Search for the cell housing the specified text and yield its (X, Y) center coordinate. 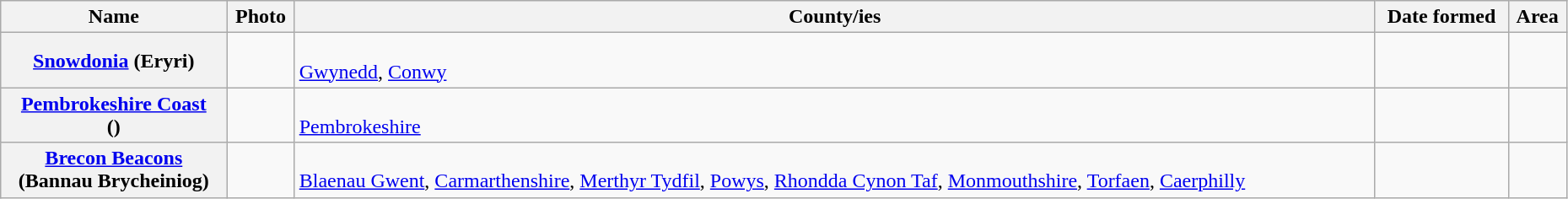
Brecon Beacons (Bannau Brycheiniog) (114, 170)
Pembrokeshire Coast () (114, 115)
Snowdonia (Eryri) (114, 61)
Area (1537, 17)
County/ies (835, 17)
Name (114, 17)
Pembrokeshire (835, 115)
Photo (261, 17)
Date formed (1441, 17)
Gwynedd, Conwy (835, 61)
Blaenau Gwent, Carmarthenshire, Merthyr Tydfil, Powys, Rhondda Cynon Taf, Monmouthshire, Torfaen, Caerphilly (835, 170)
